Search for the cell housing the specified text and yield its (X, Y) center coordinate. 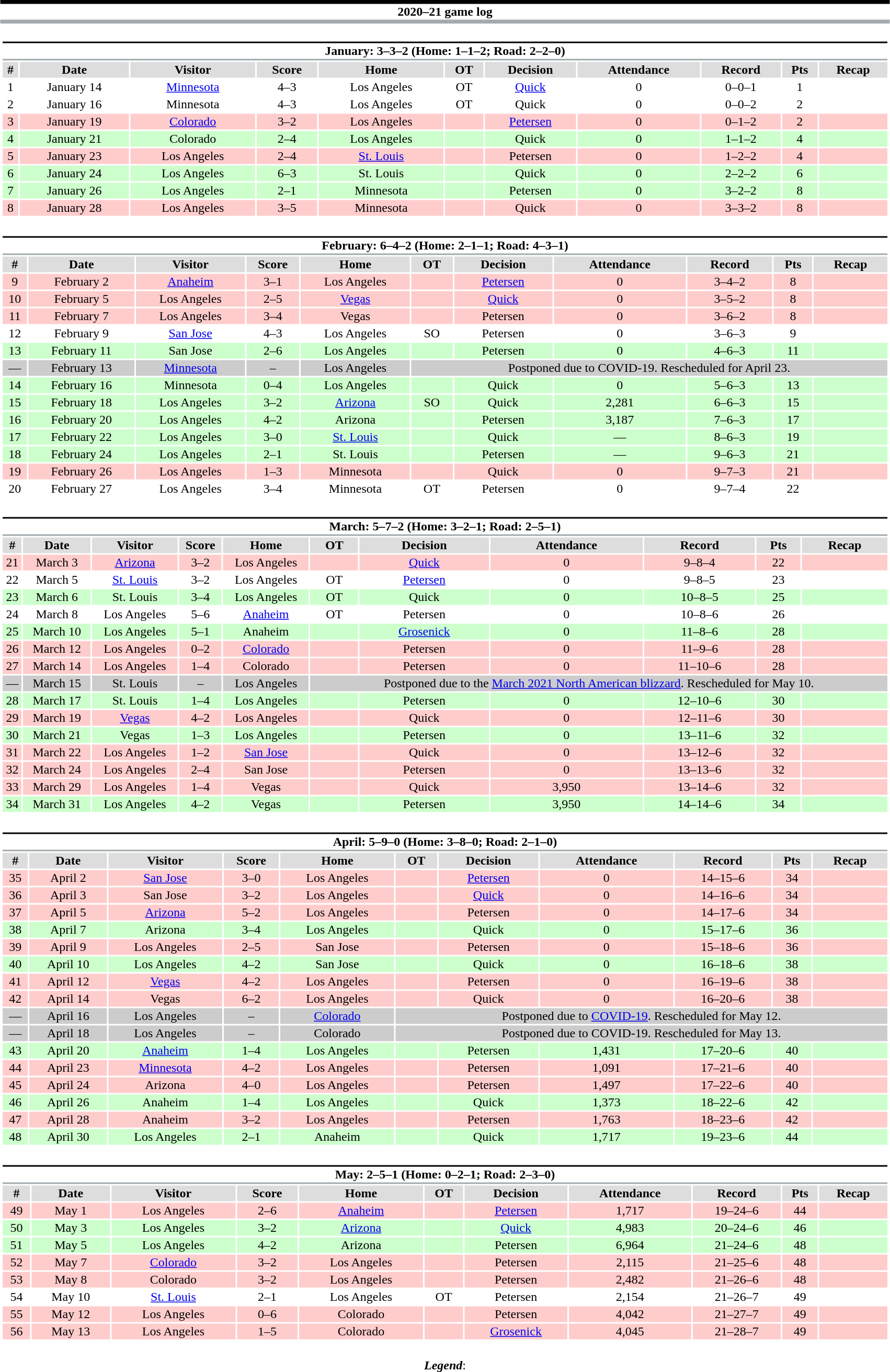
13–12–6 (700, 753)
February 24 (82, 455)
19–24–6 (736, 1211)
11–8–6 (700, 631)
3–3–2 (740, 208)
20–24–6 (736, 1228)
February 7 (82, 316)
18–23–6 (723, 1120)
55 (16, 1314)
39 (15, 947)
April 7 (68, 929)
4,045 (630, 1331)
April 5 (68, 913)
1–2–2 (740, 156)
35 (15, 878)
February 13 (82, 368)
1,373 (607, 1102)
January 24 (74, 173)
8–6–3 (730, 437)
March 15 (57, 684)
0–2 (200, 649)
5–6–3 (730, 385)
1–5 (267, 1331)
0–0–2 (740, 104)
April 14 (68, 999)
March 19 (57, 718)
March: 5–7–2 (Home: 3–2–1; Road: 2–5–1) (444, 526)
50 (16, 1228)
56 (16, 1331)
0–0–1 (740, 87)
6–6–3 (730, 402)
January 19 (74, 122)
7–6–3 (730, 420)
14–17–6 (723, 913)
March 31 (57, 804)
February 27 (82, 489)
March 3 (57, 562)
4,983 (630, 1228)
3–5 (287, 208)
April 24 (68, 1085)
21–26–7 (736, 1297)
April: 5–9–0 (Home: 3–8–0; Road: 2–1–0) (444, 842)
9–6–3 (730, 455)
7 (10, 191)
May 7 (71, 1262)
February 11 (82, 351)
15–18–6 (723, 947)
14–15–6 (723, 878)
April 20 (68, 1051)
17–21–6 (723, 1068)
March 8 (57, 615)
54 (16, 1297)
April 3 (68, 895)
16 (15, 420)
1–2 (200, 753)
0–4 (273, 385)
March 24 (57, 769)
20 (15, 489)
3,187 (620, 420)
16–20–6 (723, 999)
March 10 (57, 631)
May 13 (71, 1331)
0–6 (267, 1314)
3–6–3 (730, 333)
31 (12, 753)
24 (12, 615)
51 (16, 1245)
27 (12, 666)
February 5 (82, 299)
April 28 (68, 1120)
18 (15, 455)
17–22–6 (723, 1085)
29 (12, 718)
February 20 (82, 420)
16–18–6 (723, 964)
4–6–3 (730, 351)
February: 6–4–2 (Home: 2–1–1; Road: 4–3–1) (444, 246)
1,091 (607, 1068)
2,154 (630, 1297)
May 5 (71, 1245)
14–14–6 (700, 804)
May 1 (71, 1211)
January 23 (74, 156)
12–11–6 (700, 718)
13–11–6 (700, 735)
March 29 (57, 787)
April 10 (68, 964)
10–8–5 (700, 597)
21–24–6 (736, 1245)
11–9–6 (700, 649)
5 (10, 156)
3–4–2 (730, 282)
May: 2–5–1 (Home: 0–2–1; Road: 2–3–0) (444, 1175)
9–7–3 (730, 471)
April 12 (68, 982)
January 21 (74, 139)
3–2–2 (740, 191)
March 5 (57, 580)
2020–21 game log (445, 12)
May 8 (71, 1280)
Postponed due to COVID-19. Rescheduled for May 12. (641, 1016)
May 12 (71, 1314)
1–1–2 (740, 139)
14 (15, 385)
3 (10, 122)
6–3 (287, 173)
1,763 (607, 1120)
April 18 (68, 1033)
March 17 (57, 700)
9–8–5 (700, 580)
11–10–6 (700, 666)
10–8–6 (700, 615)
6–2 (251, 999)
Postponed due to COVID-19. Rescheduled for May 13. (641, 1033)
12 (15, 333)
February 22 (82, 437)
February 2 (82, 282)
47 (15, 1120)
43 (15, 1051)
3–5–2 (730, 299)
15–17–6 (723, 929)
21–26–6 (736, 1280)
March 12 (57, 649)
April 30 (68, 1137)
February 16 (82, 385)
March 22 (57, 753)
18–22–6 (723, 1102)
9–7–4 (730, 489)
March 21 (57, 735)
April 26 (68, 1102)
April 23 (68, 1068)
1,431 (607, 1051)
March 14 (57, 666)
0–1–2 (740, 122)
2,482 (630, 1280)
Postponed due to the March 2021 North American blizzard. Rescheduled for May 10. (599, 684)
January 28 (74, 208)
16–19–6 (723, 982)
14–16–6 (723, 895)
2,281 (620, 402)
January 14 (74, 87)
53 (16, 1280)
13–14–6 (700, 787)
Postponed due to COVID-19. Rescheduled for April 23. (649, 368)
January 16 (74, 104)
May 10 (71, 1297)
13–13–6 (700, 769)
41 (15, 982)
5–2 (251, 913)
3–1 (273, 282)
February 18 (82, 402)
45 (15, 1085)
April 2 (68, 878)
5–6 (200, 615)
19–23–6 (723, 1137)
January: 3–3–2 (Home: 1–1–2; Road: 2–2–0) (444, 51)
12–10–6 (700, 700)
3–6–2 (730, 316)
10 (15, 299)
17–20–6 (723, 1051)
37 (15, 913)
1,497 (607, 1085)
9–8–4 (700, 562)
4–0 (251, 1085)
2–2–2 (740, 173)
April 16 (68, 1016)
33 (12, 787)
5–1 (200, 631)
April 9 (68, 947)
4,042 (630, 1314)
21–27–7 (736, 1314)
21–25–6 (736, 1262)
March 6 (57, 597)
May 3 (71, 1228)
January 26 (74, 191)
2,115 (630, 1262)
6,964 (630, 1245)
52 (16, 1262)
February 26 (82, 471)
February 9 (82, 333)
21–28–7 (736, 1331)
